From the cell containing the given text, extract its center point as (x, y) coordinate. 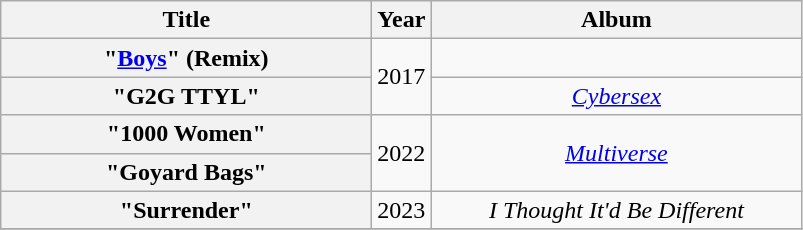
"Boys" (Remix) (186, 58)
"G2G TTYL" (186, 96)
"1000 Women" (186, 134)
2022 (402, 153)
Year (402, 20)
I Thought It'd Be Different (616, 210)
2017 (402, 77)
Album (616, 20)
"Surrender" (186, 210)
Title (186, 20)
Multiverse (616, 153)
"Goyard Bags" (186, 172)
2023 (402, 210)
Cybersex (616, 96)
